Detect which cell encompasses the target text, then output its [x, y] center coordinate. 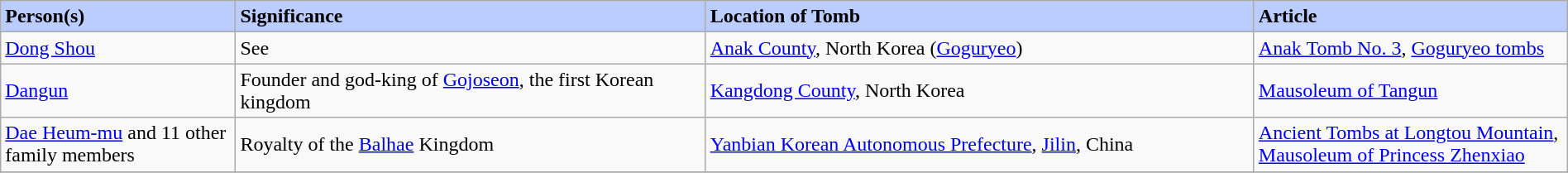
Dangun [118, 91]
Kangdong County, North Korea [979, 91]
Yanbian Korean Autonomous Prefecture, Jilin, China [979, 144]
Mausoleum of Tangun [1411, 91]
Dong Shou [118, 48]
Founder and god-king of Gojoseon, the first Korean kingdom [471, 91]
Significance [471, 17]
Anak Tomb No. 3, Goguryeo tombs [1411, 48]
Location of Tomb [979, 17]
Article [1411, 17]
Dae Heum-mu and 11 other family members [118, 144]
See [471, 48]
Ancient Tombs at Longtou Mountain, Mausoleum of Princess Zhenxiao [1411, 144]
Royalty of the Balhae Kingdom [471, 144]
Anak County, North Korea (Goguryeo) [979, 48]
Person(s) [118, 17]
